Search for the cell housing the specified text and yield its [X, Y] center coordinate. 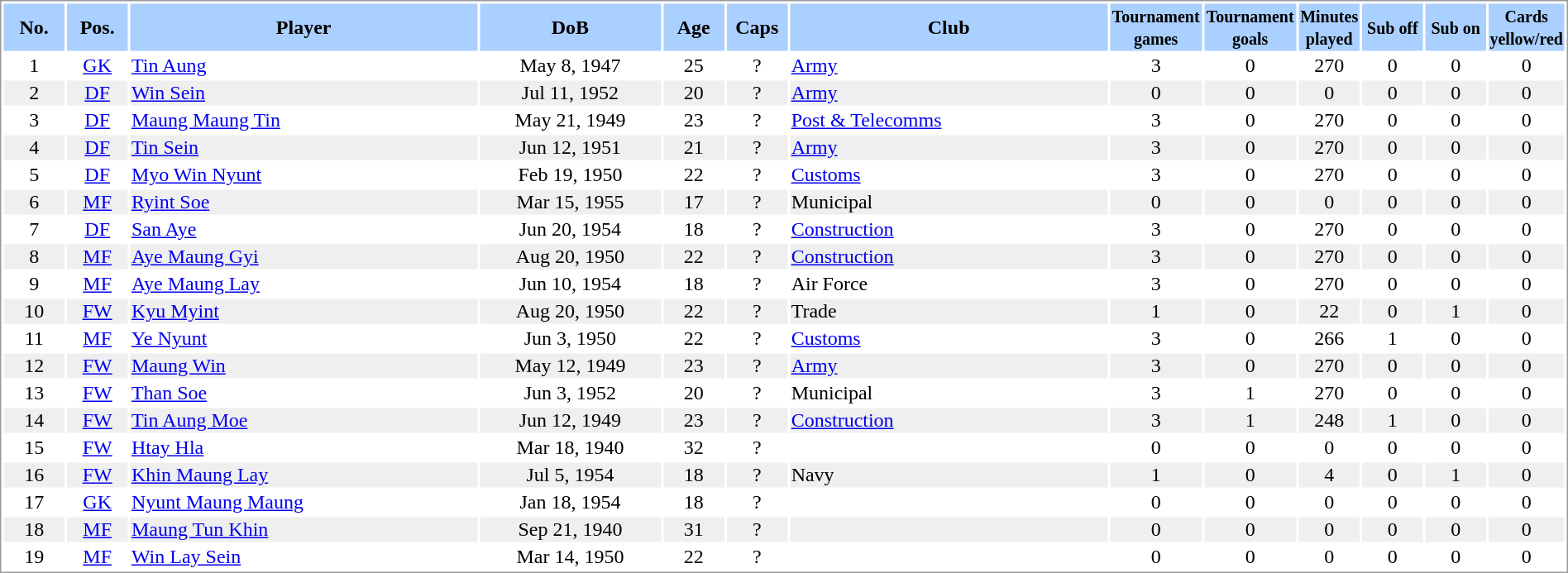
Tin Aung [303, 65]
Jan 18, 1954 [571, 502]
Sep 21, 1940 [571, 530]
Tin Aung Moe [303, 421]
31 [693, 530]
Ryint Soe [303, 203]
19 [33, 556]
Club [949, 26]
32 [693, 447]
Post & Telecomms [949, 120]
Jun 20, 1954 [571, 229]
266 [1329, 338]
7 [33, 229]
Air Force [949, 284]
16 [33, 475]
Tournamentgoals [1250, 26]
6 [33, 203]
21 [693, 148]
5 [33, 174]
248 [1329, 421]
May 12, 1949 [571, 366]
8 [33, 257]
Navy [949, 475]
Jul 11, 1952 [571, 93]
Jun 12, 1949 [571, 421]
Sub off [1393, 26]
Jun 3, 1950 [571, 338]
Win Sein [303, 93]
DoB [571, 26]
Cardsyellow/red [1527, 26]
Player [303, 26]
Sub on [1456, 26]
Myo Win Nyunt [303, 174]
Jun 3, 1952 [571, 393]
2 [33, 93]
Maung Win [303, 366]
Khin Maung Lay [303, 475]
10 [33, 312]
May 21, 1949 [571, 120]
Jun 10, 1954 [571, 284]
Tin Sein [303, 148]
Htay Hla [303, 447]
11 [33, 338]
Pos. [98, 26]
15 [33, 447]
San Aye [303, 229]
9 [33, 284]
No. [33, 26]
Maung Tun Khin [303, 530]
Nyunt Maung Maung [303, 502]
Kyu Myint [303, 312]
Age [693, 26]
Than Soe [303, 393]
Mar 15, 1955 [571, 203]
Maung Maung Tin [303, 120]
Mar 18, 1940 [571, 447]
Tournamentgames [1156, 26]
Win Lay Sein [303, 556]
13 [33, 393]
Feb 19, 1950 [571, 174]
Caps [757, 26]
Minutesplayed [1329, 26]
Aye Maung Lay [303, 284]
Ye Nyunt [303, 338]
Jul 5, 1954 [571, 475]
Aye Maung Gyi [303, 257]
May 8, 1947 [571, 65]
25 [693, 65]
12 [33, 366]
Mar 14, 1950 [571, 556]
Trade [949, 312]
14 [33, 421]
Jun 12, 1951 [571, 148]
